For the text-containing cell, return its midpoint in (X, Y) coordinate format. 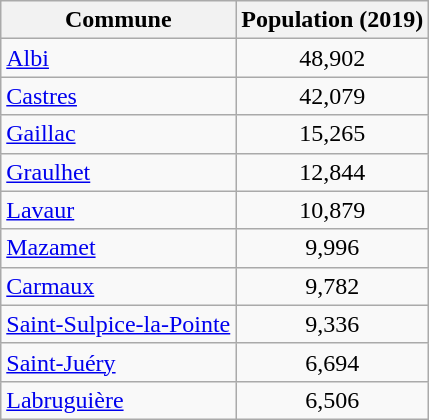
Lavaur (118, 210)
9,782 (332, 286)
Saint-Sulpice-la-Pointe (118, 324)
10,879 (332, 210)
Castres (118, 96)
Commune (118, 20)
Mazamet (118, 248)
6,694 (332, 362)
Labruguière (118, 400)
Carmaux (118, 286)
Graulhet (118, 172)
9,336 (332, 324)
48,902 (332, 58)
6,506 (332, 400)
Gaillac (118, 134)
12,844 (332, 172)
Population (2019) (332, 20)
Saint-Juéry (118, 362)
42,079 (332, 96)
15,265 (332, 134)
Albi (118, 58)
9,996 (332, 248)
